Search for the cell housing the specified text and yield its (x, y) center coordinate. 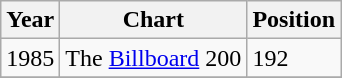
1985 (30, 58)
Year (30, 20)
Chart (154, 20)
Position (294, 20)
The Billboard 200 (154, 58)
192 (294, 58)
